Detect which cell encompasses the target text, then output its [X, Y] center coordinate. 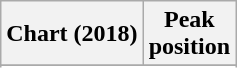
Peakposition [189, 34]
Chart (2018) [72, 34]
